For the text-containing cell, return its midpoint in (X, Y) coordinate format. 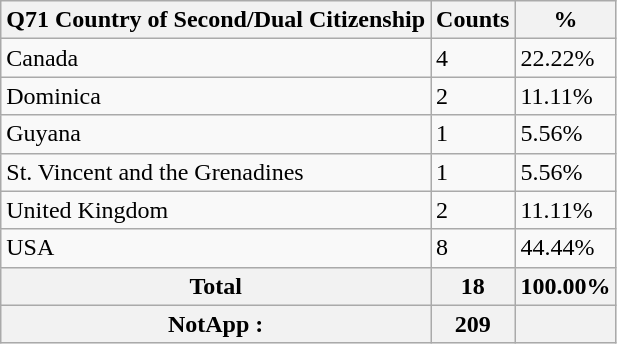
18 (473, 286)
USA (216, 248)
100.00% (566, 286)
Dominica (216, 96)
8 (473, 248)
United Kingdom (216, 210)
4 (473, 58)
209 (473, 324)
Q71 Country of Second/Dual Citizenship (216, 20)
St. Vincent and the Grenadines (216, 172)
Canada (216, 58)
22.22% (566, 58)
44.44% (566, 248)
Counts (473, 20)
% (566, 20)
Total (216, 286)
NotApp : (216, 324)
Guyana (216, 134)
